Identify which cell holds the provided text, then report its (x, y) central coordinate. 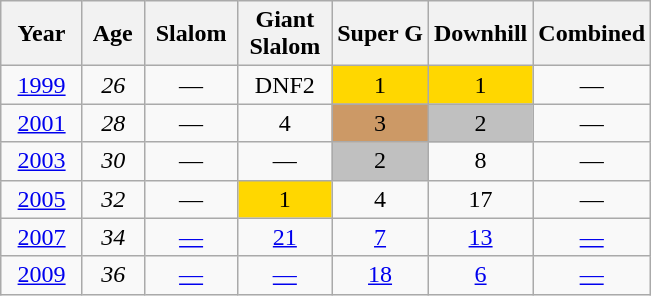
2001 (42, 123)
Super G (380, 34)
2009 (42, 275)
18 (380, 275)
Downhill (480, 34)
36 (113, 275)
2007 (42, 237)
30 (113, 161)
3 (380, 123)
21 (285, 237)
7 (380, 237)
32 (113, 199)
2003 (42, 161)
17 (480, 199)
8 (480, 161)
2005 (42, 199)
Giant Slalom (285, 34)
13 (480, 237)
28 (113, 123)
6 (480, 275)
34 (113, 237)
Year (42, 34)
26 (113, 85)
DNF2 (285, 85)
Combined (592, 34)
1999 (42, 85)
Age (113, 34)
Slalom (191, 34)
